Scan for the cell matching the given text and deliver its [X, Y] coordinate at center. 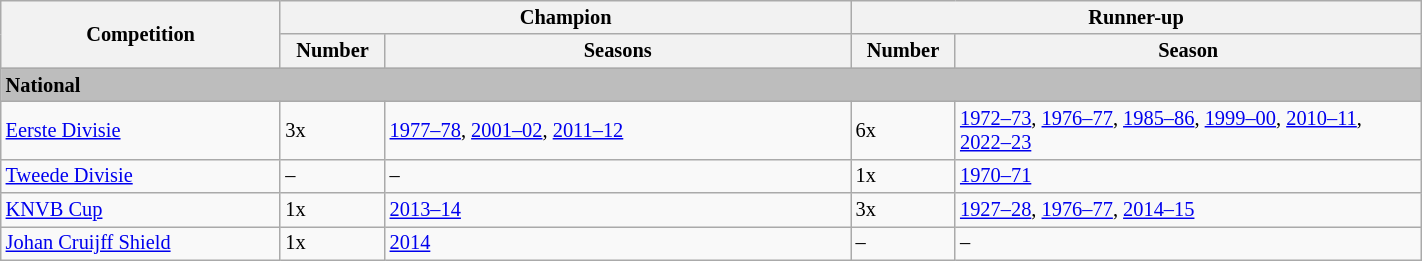
Seasons [618, 51]
National [711, 85]
1977–78, 2001–02, 2011–12 [618, 130]
Eerste Divisie [141, 130]
Runner-up [1136, 17]
1927–28, 1976–77, 2014–15 [1188, 210]
Johan Cruijff Shield [141, 243]
2013–14 [618, 210]
Tweede Divisie [141, 176]
1970–71 [1188, 176]
6x [903, 130]
Season [1188, 51]
Competition [141, 34]
KNVB Cup [141, 210]
2014 [618, 243]
Champion [565, 17]
1972–73, 1976–77, 1985–86, 1999–00, 2010–11, 2022–23 [1188, 130]
